Extract the (x, y) coordinate from the center of the cell holding the provided text.  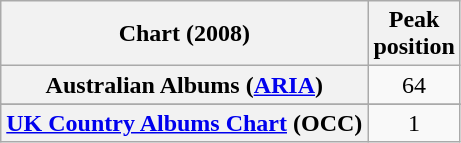
Chart (2008) (184, 34)
1 (414, 123)
UK Country Albums Chart (OCC) (184, 123)
Australian Albums (ARIA) (184, 85)
64 (414, 85)
Peakposition (414, 34)
